Return [X, Y] of the center of cell containing provided text 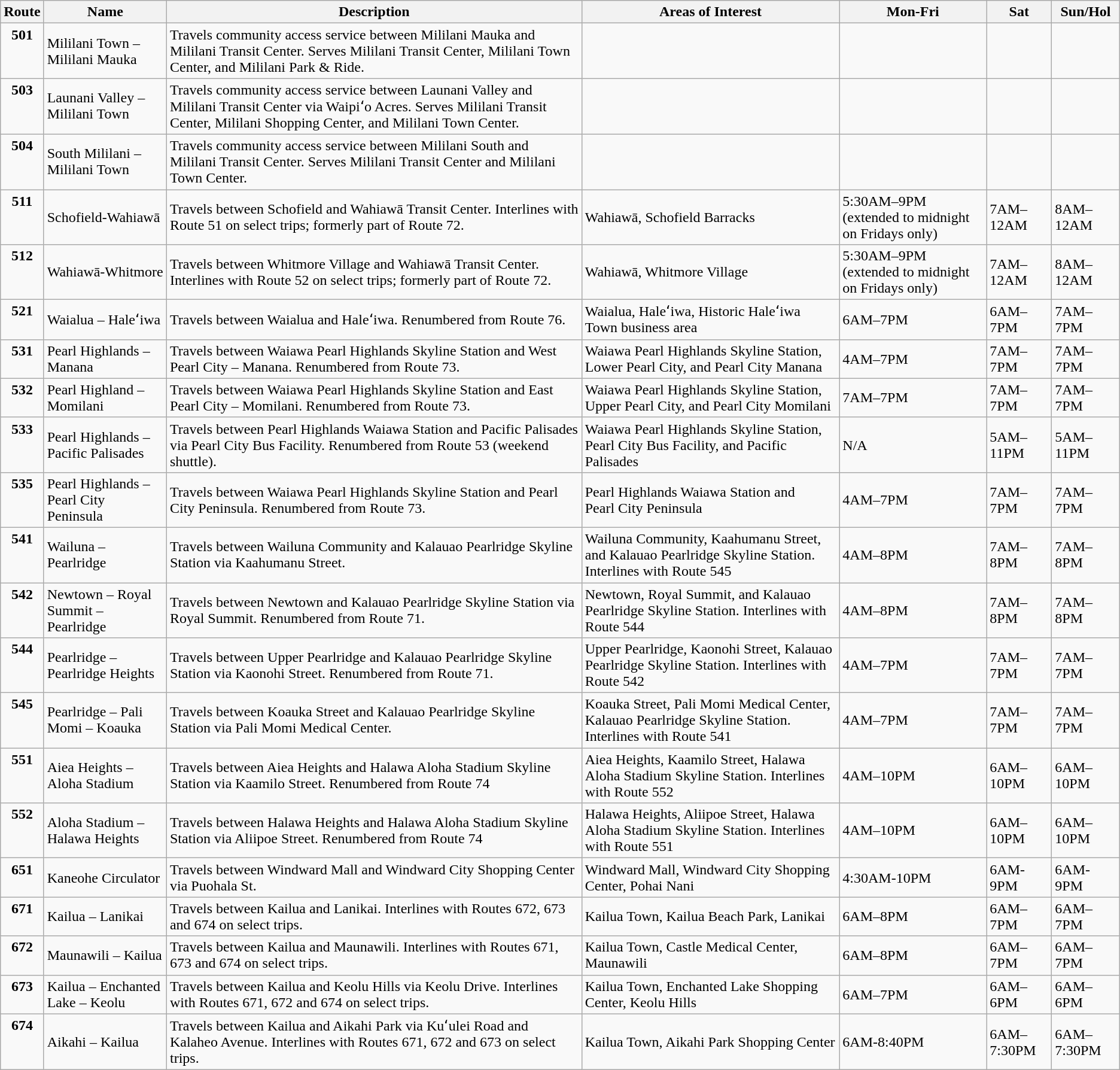
532 [22, 397]
Travels between Aiea Heights and Halawa Aloha Stadium Skyline Station via Kaamilo Street. Renumbered from Route 74 [374, 776]
Waiawa Pearl Highlands Skyline Station, Pearl City Bus Facility, and Pacific Palisades [711, 445]
Travels between Pearl Highlands Waiawa Station and Pacific Palisades via Pearl City Bus Facility. Renumbered from Route 53 (weekend shuttle). [374, 445]
552 [22, 831]
674 [22, 1042]
501 [22, 51]
Pearlridge – Pearlridge Heights [105, 665]
Newtown, Royal Summit, and Kalauao Pearlridge Skyline Station. Interlines with Route 544 [711, 610]
Aikahi – Kailua [105, 1042]
Waialua – Haleʻiwa [105, 320]
Travels between Koauka Street and Kalauao Pearlridge Skyline Station via Pali Momi Medical Center. [374, 721]
Route [22, 12]
531 [22, 359]
Windward Mall, Windward City Shopping Center, Pohai Nani [711, 877]
551 [22, 776]
Kailua Town, Aikahi Park Shopping Center [711, 1042]
Sat [1019, 12]
Areas of Interest [711, 12]
533 [22, 445]
542 [22, 610]
South Mililani – Mililani Town [105, 162]
Pearl Highlands – Pacific Palisades [105, 445]
Travels community access service between Mililani South and Mililani Transit Center. Serves Mililani Transit Center and Mililani Town Center. [374, 162]
Maunawili – Kailua [105, 955]
541 [22, 555]
Travels between Waiawa Pearl Highlands Skyline Station and West Pearl City – Manana. Renumbered from Route 73. [374, 359]
Waialua, Haleʻiwa, Historic Haleʻiwa Town business area [711, 320]
Travels between Newtown and Kalauao Pearlridge Skyline Station via Royal Summit. Renumbered from Route 71. [374, 610]
Travels between Waialua and Haleʻiwa. Renumbered from Route 76. [374, 320]
N/A [913, 445]
Kaneohe Circulator [105, 877]
Waiawa Pearl Highlands Skyline Station, Lower Pearl City, and Pearl City Manana [711, 359]
Kailua Town, Castle Medical Center, Maunawili [711, 955]
544 [22, 665]
Kailua Town, Kailua Beach Park, Lanikai [711, 917]
Wailuna – Pearlridge [105, 555]
673 [22, 995]
Travels between Kailua and Aikahi Park via Kuʻulei Road and Kalaheo Avenue. Interlines with Routes 671, 672 and 673 on select trips. [374, 1042]
Kailua – Enchanted Lake – Keolu [105, 995]
Wahiawā, Whitmore Village [711, 272]
Description [374, 12]
Kailua – Lanikai [105, 917]
Koauka Street, Pali Momi Medical Center, Kalauao Pearlridge Skyline Station. Interlines with Route 541 [711, 721]
Travels between Schofield and Wahiawā Transit Center. Interlines with Route 51 on select trips; formerly part of Route 72. [374, 217]
511 [22, 217]
504 [22, 162]
521 [22, 320]
Travels between Kailua and Keolu Hills via Keolu Drive. Interlines with Routes 671, 672 and 674 on select trips. [374, 995]
Aiea Heights, Kaamilo Street, Halawa Aloha Stadium Skyline Station. Interlines with Route 552 [711, 776]
Wahiawā, Schofield Barracks [711, 217]
Mililani Town – Mililani Mauka [105, 51]
Wailuna Community, Kaahumanu Street, and Kalauao Pearlridge Skyline Station. Interlines with Route 545 [711, 555]
545 [22, 721]
Travels between Halawa Heights and Halawa Aloha Stadium Skyline Station via Aliipoe Street. Renumbered from Route 74 [374, 831]
Aloha Stadium – Halawa Heights [105, 831]
Travels between Waiawa Pearl Highlands Skyline Station and Pearl City Peninsula. Renumbered from Route 73. [374, 500]
Launani Valley – Mililani Town [105, 107]
6AM-8:40PM [913, 1042]
Travels between Windward Mall and Windward City Shopping Center via Puohala St. [374, 877]
535 [22, 500]
Halawa Heights, Aliipoe Street, Halawa Aloha Stadium Skyline Station. Interlines with Route 551 [711, 831]
4:30AM-10PM [913, 877]
Pearl Highlands – Pearl City Peninsula [105, 500]
Pearl Highlands Waiawa Station andPearl City Peninsula [711, 500]
Travels between Waiawa Pearl Highlands Skyline Station and East Pearl City – Momilani. Renumbered from Route 73. [374, 397]
Pearl Highlands – Manana [105, 359]
Kailua Town, Enchanted Lake Shopping Center, Keolu Hills [711, 995]
Sun/Hol [1085, 12]
672 [22, 955]
Travels between Kailua and Maunawili. Interlines with Routes 671, 673 and 674 on select trips. [374, 955]
671 [22, 917]
Schofield-Wahiawā [105, 217]
Name [105, 12]
Waiawa Pearl Highlands Skyline Station, Upper Pearl City, and Pearl City Momilani [711, 397]
Wahiawā-Whitmore [105, 272]
Mon-Fri [913, 12]
Pearlridge – Pali Momi – Koauka [105, 721]
512 [22, 272]
Aiea Heights – Aloha Stadium [105, 776]
Travels between Wailuna Community and Kalauao Pearlridge Skyline Station via Kaahumanu Street. [374, 555]
Pearl Highland – Momilani [105, 397]
Upper Pearlridge, Kaonohi Street, Kalauao Pearlridge Skyline Station. Interlines with Route 542 [711, 665]
651 [22, 877]
Travels between Upper Pearlridge and Kalauao Pearlridge Skyline Station via Kaonohi Street. Renumbered from Route 71. [374, 665]
Travels between Kailua and Lanikai. Interlines with Routes 672, 673 and 674 on select trips. [374, 917]
Travels between Whitmore Village and Wahiawā Transit Center. Interlines with Route 52 on select trips; formerly part of Route 72. [374, 272]
503 [22, 107]
Newtown – Royal Summit – Pearlridge [105, 610]
